Extract the [x, y] coordinate from the center of the cell holding the provided text.  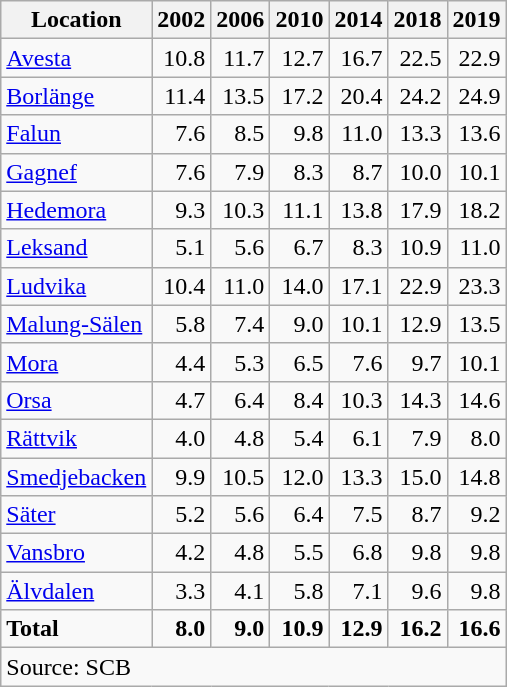
Säter [76, 515]
8.4 [300, 400]
Rättvik [76, 438]
13.6 [476, 134]
16.6 [476, 629]
11.4 [182, 96]
Vansbro [76, 553]
14.6 [476, 400]
6.7 [300, 248]
10.0 [418, 172]
Source: SCB [254, 667]
5.5 [300, 553]
23.3 [476, 286]
3.3 [182, 591]
9.6 [418, 591]
Älvdalen [76, 591]
2002 [182, 20]
16.7 [358, 58]
12.0 [300, 477]
2006 [240, 20]
5.4 [300, 438]
18.2 [476, 210]
15.0 [418, 477]
9.2 [476, 515]
13.8 [358, 210]
17.1 [358, 286]
11.7 [240, 58]
22.5 [418, 58]
Leksand [76, 248]
7.4 [240, 324]
Ludvika [76, 286]
7.1 [358, 591]
5.3 [240, 362]
4.2 [182, 553]
Mora [76, 362]
17.2 [300, 96]
Total [76, 629]
11.1 [300, 210]
Orsa [76, 400]
6.8 [358, 553]
17.9 [418, 210]
14.8 [476, 477]
2010 [300, 20]
2018 [418, 20]
14.0 [300, 286]
Location [76, 20]
10.8 [182, 58]
4.0 [182, 438]
24.2 [418, 96]
10.4 [182, 286]
4.7 [182, 400]
Hedemora [76, 210]
16.2 [418, 629]
Malung-Sälen [76, 324]
6.5 [300, 362]
24.9 [476, 96]
6.1 [358, 438]
14.3 [418, 400]
4.4 [182, 362]
Avesta [76, 58]
12.7 [300, 58]
9.7 [418, 362]
Falun [76, 134]
Smedjebacken [76, 477]
8.5 [240, 134]
9.3 [182, 210]
5.1 [182, 248]
Gagnef [76, 172]
5.2 [182, 515]
4.1 [240, 591]
7.5 [358, 515]
20.4 [358, 96]
2014 [358, 20]
Borlänge [76, 96]
2019 [476, 20]
9.9 [182, 477]
10.5 [240, 477]
